From the cell containing the given text, extract its center point as [X, Y] coordinate. 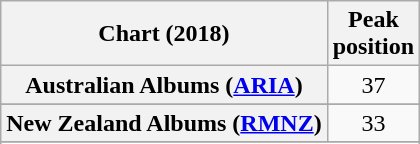
Peak position [373, 34]
Australian Albums (ARIA) [164, 85]
New Zealand Albums (RMNZ) [164, 123]
33 [373, 123]
Chart (2018) [164, 34]
37 [373, 85]
